Search for the cell housing the specified text and yield its [x, y] center coordinate. 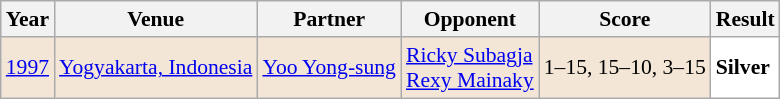
Opponent [470, 19]
Score [625, 19]
Venue [156, 19]
1–15, 15–10, 3–15 [625, 68]
Result [746, 19]
1997 [28, 68]
Silver [746, 68]
Ricky Subagja Rexy Mainaky [470, 68]
Yoo Yong-sung [329, 68]
Partner [329, 19]
Year [28, 19]
Yogyakarta, Indonesia [156, 68]
